Extract the (x, y) coordinate from the center of the cell holding the provided text.  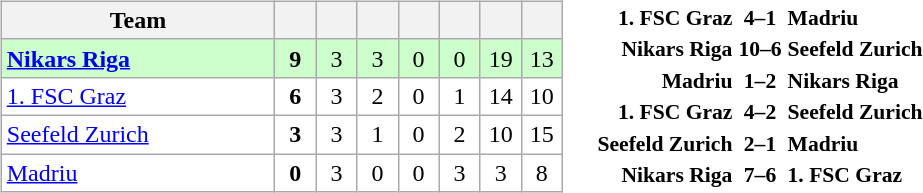
19 (500, 58)
Team (138, 20)
4–2 (760, 112)
8 (542, 173)
9 (296, 58)
13 (542, 58)
1–2 (760, 80)
2–1 (760, 143)
15 (542, 134)
10–6 (760, 49)
4–1 (760, 17)
6 (296, 96)
7–6 (760, 175)
14 (500, 96)
